Search for the cell housing the specified text and yield its (x, y) center coordinate. 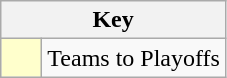
Teams to Playoffs (134, 58)
Key (114, 20)
